Identify which cell holds the provided text, then report its [X, Y] central coordinate. 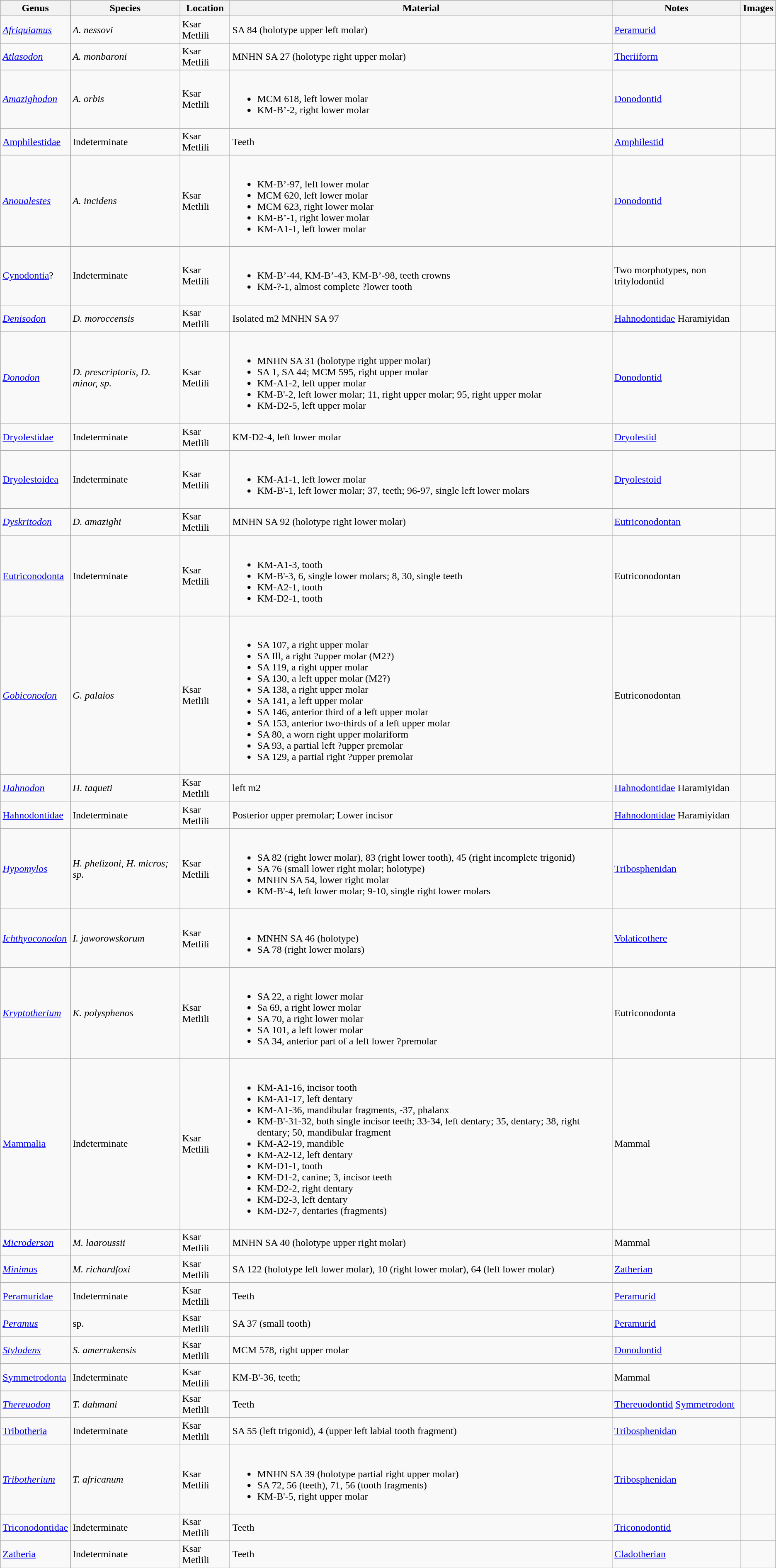
Stylodens [36, 1350]
Donodon [36, 377]
Volaticothere [676, 938]
Dyskritodon [36, 522]
Peramuridae [36, 1296]
KM-B’-97, left lower molarMCM 620, left lower molarMCM 623, right lower molarKM-B’-1, right lower molarKM-A1-1, left lower molar [421, 201]
Denisodon [36, 318]
M. richardfoxi [125, 1269]
G. palaios [125, 696]
Minimus [36, 1269]
MCM 618, left lower molarKM-B’-2, right lower molar [421, 99]
D. moroccensis [125, 318]
Cynodontia? [36, 276]
S. amerrukensis [125, 1350]
Genus [36, 8]
KM-B'-36, teeth; [421, 1377]
Tribotherium [36, 1479]
Cladotherian [676, 1555]
Kryptotherium [36, 1013]
Amphilestid [676, 142]
D. prescriptoris, D. minor, sp. [125, 377]
Hypomylos [36, 869]
Atlasodon [36, 56]
Amazighodon [36, 99]
T. africanum [125, 1479]
MNHN SA 46 (holotype)SA 78 (right lower molars) [421, 938]
I. jaworowskorum [125, 938]
Notes [676, 8]
SA 37 (small tooth) [421, 1323]
MCM 578, right upper molar [421, 1350]
A. orbis [125, 99]
M. laaroussii [125, 1242]
Anoualestes [36, 201]
left m2 [421, 789]
Two morphotypes, non tritylodontid [676, 276]
MNHN SA 92 (holotype right lower molar) [421, 522]
Material [421, 8]
Dryolestidae [36, 437]
Symmetrodonta [36, 1377]
Dryolestoid [676, 479]
Peramus [36, 1323]
KM-A1-1, left lower molarKM-B'-1, left lower molar; 37, teeth; 96-97, single left lower molars [421, 479]
Tribotheria [36, 1431]
Amphilestidae [36, 142]
Triconodontid [676, 1527]
Microderson [36, 1242]
Theriiform [676, 56]
Species [125, 8]
Location [205, 8]
Ichthyoconodon [36, 938]
Afriquiamus [36, 30]
Zatherian [676, 1269]
Images [758, 8]
Mammalia [36, 1144]
SA 84 (holotype upper left molar) [421, 30]
Zatheria [36, 1555]
A. incidens [125, 201]
Hahnodon [36, 789]
Hahnodontidae [36, 815]
Posterior upper premolar; Lower incisor [421, 815]
Isolated m2 MNHN SA 97 [421, 318]
Gobiconodon [36, 696]
KM-D2-4, left lower molar [421, 437]
K. polysphenos [125, 1013]
Dryolestoidea [36, 479]
Thereuodontid Symmetrodont [676, 1404]
D. amazighi [125, 522]
SA 122 (holotype left lower molar), 10 (right lower molar), 64 (left lower molar) [421, 1269]
Dryolestid [676, 437]
MNHN SA 40 (holotype upper right molar) [421, 1242]
Triconodontidae [36, 1527]
sp. [125, 1323]
KM-A1-3, toothKM-B'-3, 6, single lower molars; 8, 30, single teethKM-A2-1, toothKM-D2-1, tooth [421, 576]
H. taqueti [125, 789]
MNHN SA 27 (holotype right upper molar) [421, 56]
KM-B’-44, KM-B’-43, KM-B’-98, teeth crownsKM-?-1, almost complete ?lower tooth [421, 276]
A. nessovi [125, 30]
MNHN SA 39 (holotype partial right upper molar)SA 72, 56 (teeth), 71, 56 (tooth fragments)KM-B'-5, right upper molar [421, 1479]
T. dahmani [125, 1404]
SA 55 (left trigonid), 4 (upper left labial tooth fragment) [421, 1431]
Thereuodon [36, 1404]
A. monbaroni [125, 56]
H. phelizoni, H. micros; sp. [125, 869]
